Return [x, y] of the center of cell containing provided text 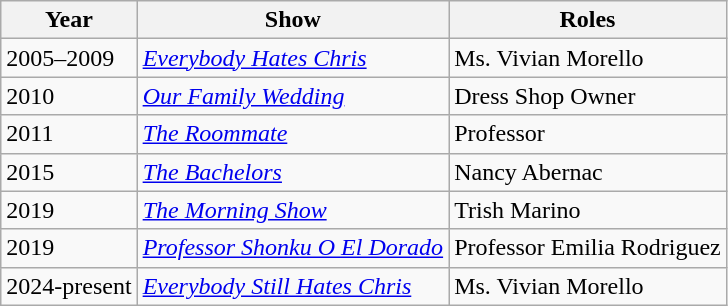
Roles [588, 20]
The Morning Show [293, 210]
Dress Shop Owner [588, 96]
Trish Marino [588, 210]
Everybody Still Hates Chris [293, 286]
Professor Shonku O El Dorado [293, 248]
Nancy Abernac [588, 172]
Show [293, 20]
Professor Emilia Rodriguez [588, 248]
2010 [69, 96]
2015 [69, 172]
2011 [69, 134]
Professor [588, 134]
Our Family Wedding [293, 96]
2024-present [69, 286]
Year [69, 20]
Everybody Hates Chris [293, 58]
2005–2009 [69, 58]
The Bachelors [293, 172]
The Roommate [293, 134]
